Locate the cell with the specified text and output its (X, Y) center coordinate. 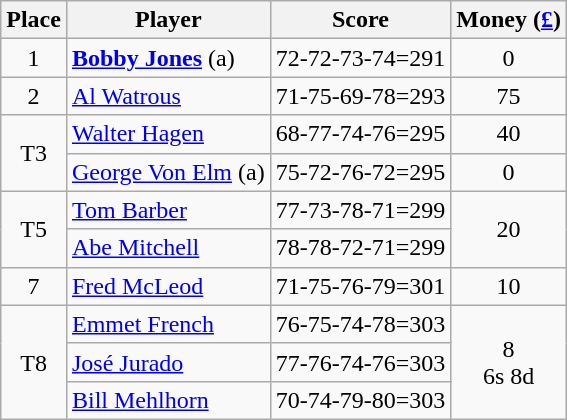
Fred McLeod (168, 286)
T8 (34, 362)
86s 8d (509, 362)
Bill Mehlhorn (168, 400)
Score (360, 20)
T3 (34, 153)
2 (34, 96)
75 (509, 96)
Emmet French (168, 324)
George Von Elm (a) (168, 172)
68-77-74-76=295 (360, 134)
75-72-76-72=295 (360, 172)
Player (168, 20)
Place (34, 20)
Walter Hagen (168, 134)
Tom Barber (168, 210)
77-73-78-71=299 (360, 210)
7 (34, 286)
José Jurado (168, 362)
10 (509, 286)
76-75-74-78=303 (360, 324)
Abe Mitchell (168, 248)
Bobby Jones (a) (168, 58)
78-78-72-71=299 (360, 248)
72-72-73-74=291 (360, 58)
71-75-76-79=301 (360, 286)
1 (34, 58)
20 (509, 229)
77-76-74-76=303 (360, 362)
71-75-69-78=293 (360, 96)
70-74-79-80=303 (360, 400)
Al Watrous (168, 96)
T5 (34, 229)
40 (509, 134)
Money (£) (509, 20)
